Detect which cell encompasses the target text, then output its [X, Y] center coordinate. 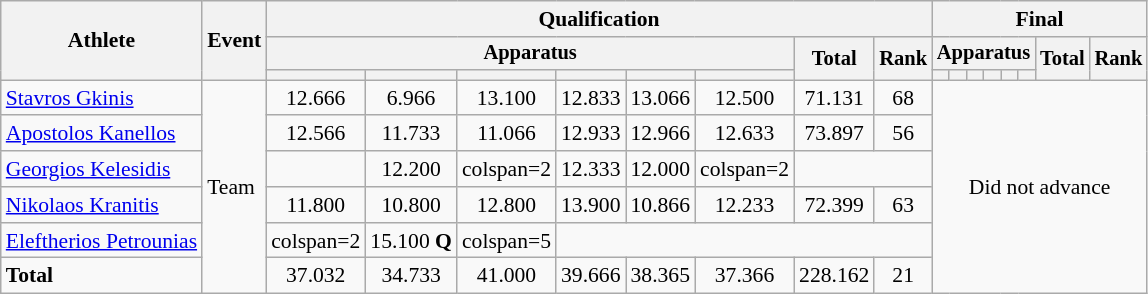
38.365 [660, 276]
10.866 [660, 205]
12.933 [590, 134]
Eleftherios Petrounias [102, 241]
Nikolaos Kranitis [102, 205]
Athlete [102, 40]
12.666 [316, 98]
56 [903, 134]
72.399 [834, 205]
colspan=5 [506, 241]
41.000 [506, 276]
Qualification [599, 19]
11.733 [411, 134]
21 [903, 276]
37.366 [744, 276]
10.800 [411, 205]
73.897 [834, 134]
Final [1040, 19]
37.032 [316, 276]
11.066 [506, 134]
71.131 [834, 98]
12.200 [411, 169]
Team [234, 187]
Event [234, 40]
12.633 [744, 134]
39.666 [590, 276]
12.500 [744, 98]
Stavros Gkinis [102, 98]
13.900 [590, 205]
6.966 [411, 98]
12.566 [316, 134]
11.800 [316, 205]
12.333 [590, 169]
Georgios Kelesidis [102, 169]
15.100 Q [411, 241]
34.733 [411, 276]
12.800 [506, 205]
Apostolos Kanellos [102, 134]
12.233 [744, 205]
68 [903, 98]
228.162 [834, 276]
13.066 [660, 98]
63 [903, 205]
12.000 [660, 169]
13.100 [506, 98]
Did not advance [1040, 187]
12.966 [660, 134]
12.833 [590, 98]
